Return the [x, y] coordinate for the center point of the cell that contains the specified text.  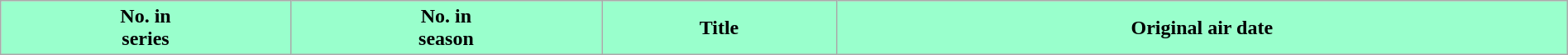
Title [719, 28]
No. inseries [146, 28]
Original air date [1202, 28]
No. inseason [446, 28]
